For the text-containing cell, return its midpoint in [x, y] coordinate format. 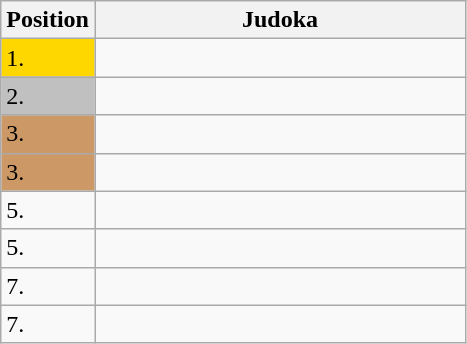
2. [48, 96]
1. [48, 58]
Position [48, 20]
Judoka [280, 20]
